Provide the [X, Y] coordinate of the cell's center where the given text is located.  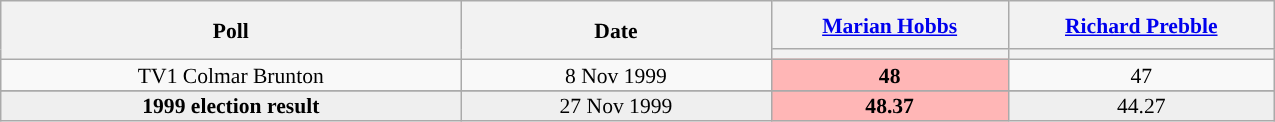
TV1 Colmar Brunton [231, 74]
48.37 [890, 106]
47 [1141, 74]
Marian Hobbs [890, 25]
8 Nov 1999 [616, 74]
Date [616, 30]
27 Nov 1999 [616, 106]
1999 election result [231, 106]
Poll [231, 30]
48 [890, 74]
Richard Prebble [1141, 25]
44.27 [1141, 106]
